Output the (X, Y) coordinate of the center of the cell containing the given text.  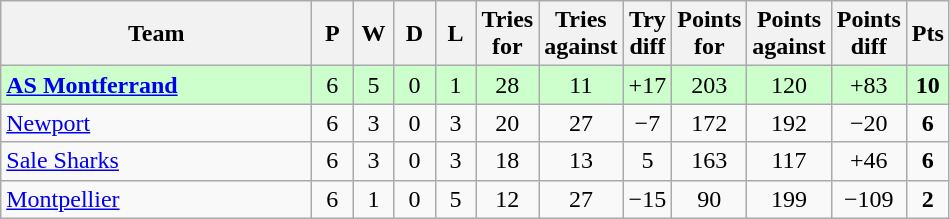
D (414, 34)
Montpellier (156, 199)
20 (508, 123)
117 (789, 161)
+17 (648, 85)
11 (581, 85)
+83 (868, 85)
L (456, 34)
Pts (928, 34)
2 (928, 199)
W (374, 34)
120 (789, 85)
12 (508, 199)
163 (710, 161)
AS Montferrand (156, 85)
10 (928, 85)
Try diff (648, 34)
192 (789, 123)
172 (710, 123)
Sale Sharks (156, 161)
13 (581, 161)
−7 (648, 123)
90 (710, 199)
28 (508, 85)
18 (508, 161)
Points diff (868, 34)
−20 (868, 123)
199 (789, 199)
Newport (156, 123)
Tries against (581, 34)
Tries for (508, 34)
Points against (789, 34)
+46 (868, 161)
P (332, 34)
Team (156, 34)
Points for (710, 34)
203 (710, 85)
−15 (648, 199)
−109 (868, 199)
